Capture the cell that displays the provided text and extract its (X, Y) central coordinate. 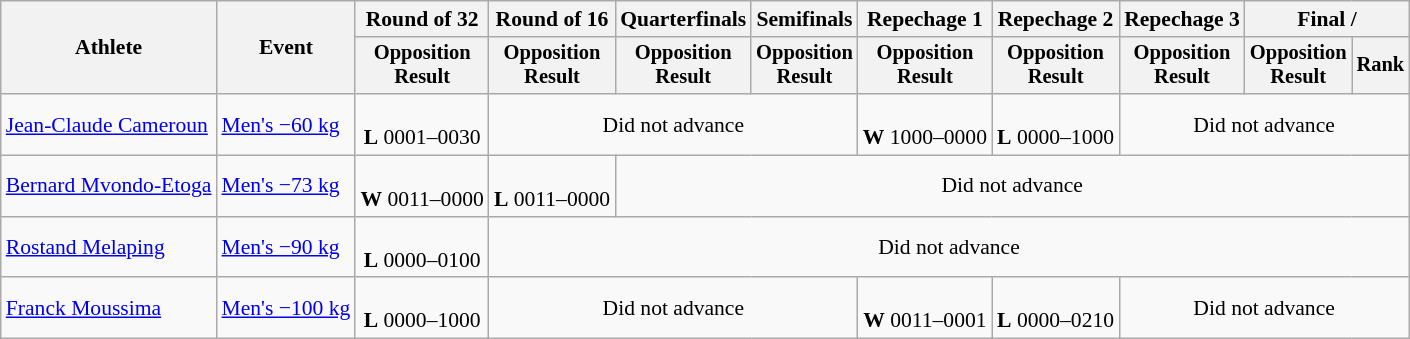
Men's −60 kg (286, 124)
Repechage 2 (1056, 19)
Round of 32 (422, 19)
Jean-Claude Cameroun (109, 124)
Repechage 3 (1182, 19)
Semifinals (804, 19)
L 0000–0210 (1056, 308)
Men's −73 kg (286, 186)
W 0011–0000 (422, 186)
L 0000–0100 (422, 248)
Athlete (109, 48)
Final / (1327, 19)
W 0011–0001 (925, 308)
L 0011–0000 (552, 186)
Rostand Melaping (109, 248)
Bernard Mvondo-Etoga (109, 186)
W 1000–0000 (925, 124)
Round of 16 (552, 19)
Event (286, 48)
Men's −100 kg (286, 308)
Rank (1381, 66)
Repechage 1 (925, 19)
Franck Moussima (109, 308)
Men's −90 kg (286, 248)
Quarterfinals (683, 19)
L 0001–0030 (422, 124)
